From the cell containing the given text, extract its center point as (x, y) coordinate. 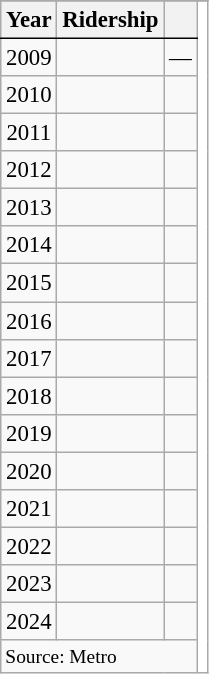
2012 (29, 170)
2019 (29, 433)
2024 (29, 621)
2017 (29, 358)
2021 (29, 509)
— (180, 58)
2023 (29, 584)
2011 (29, 133)
Source: Metro (99, 656)
2015 (29, 283)
2010 (29, 95)
2022 (29, 546)
2009 (29, 58)
2013 (29, 208)
2014 (29, 245)
Year (29, 20)
2018 (29, 396)
2016 (29, 321)
Ridership (110, 20)
2020 (29, 471)
